Capture the cell that displays the provided text and extract its (X, Y) central coordinate. 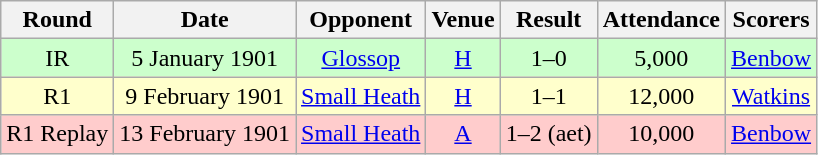
12,000 (661, 96)
1–0 (548, 58)
Attendance (661, 20)
1–2 (aet) (548, 134)
IR (58, 58)
10,000 (661, 134)
Glossop (361, 58)
5 January 1901 (205, 58)
Result (548, 20)
1–1 (548, 96)
Round (58, 20)
Watkins (772, 96)
Date (205, 20)
13 February 1901 (205, 134)
Venue (463, 20)
9 February 1901 (205, 96)
Scorers (772, 20)
5,000 (661, 58)
Opponent (361, 20)
R1 Replay (58, 134)
A (463, 134)
R1 (58, 96)
